Locate the cell with the specified text and output its (X, Y) center coordinate. 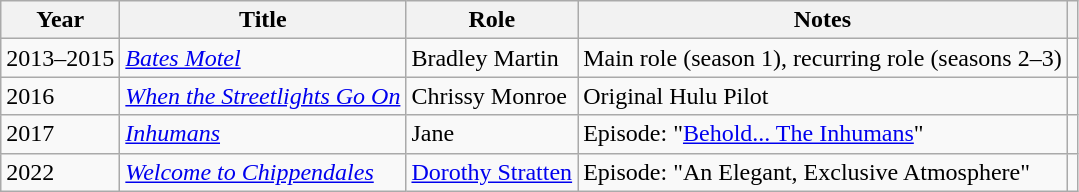
Bradley Martin (492, 58)
Jane (492, 134)
2013–2015 (60, 58)
When the Streetlights Go On (263, 96)
Inhumans (263, 134)
Title (263, 20)
Original Hulu Pilot (823, 96)
Notes (823, 20)
Chrissy Monroe (492, 96)
Year (60, 20)
Dorothy Stratten (492, 172)
2016 (60, 96)
Welcome to Chippendales (263, 172)
Bates Motel (263, 58)
2022 (60, 172)
2017 (60, 134)
Episode: "An Elegant, Exclusive Atmosphere" (823, 172)
Episode: "Behold... The Inhumans" (823, 134)
Role (492, 20)
Main role (season 1), recurring role (seasons 2–3) (823, 58)
